For the text-containing cell, return its midpoint in [x, y] coordinate format. 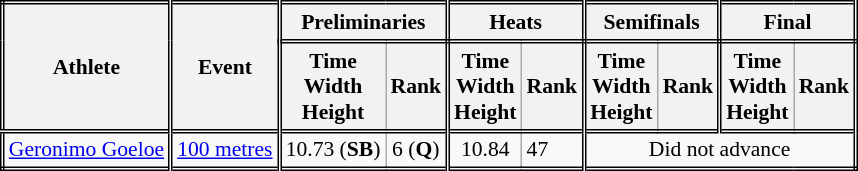
6 (Q) [417, 150]
100 metres [225, 150]
10.84 [485, 150]
Event [225, 67]
Did not advance [720, 150]
Geronimo Goeloe [86, 150]
Preliminaries [363, 22]
Final [788, 22]
Athlete [86, 67]
47 [553, 150]
Semifinals [652, 22]
Heats [516, 22]
10.73 (SB) [332, 150]
